Search for the cell housing the specified text and yield its (x, y) center coordinate. 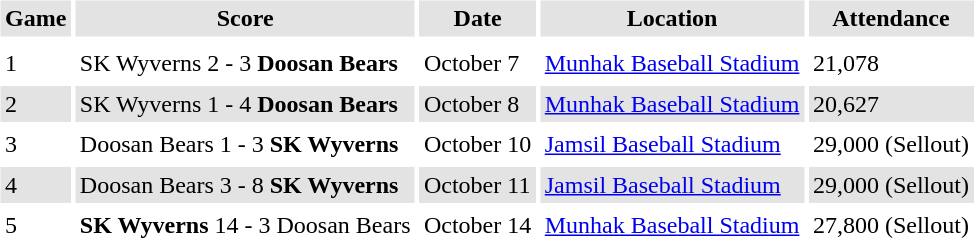
Location (672, 18)
20,627 (890, 104)
21,078 (890, 64)
October 10 (477, 144)
1 (35, 64)
SK Wyverns 2 - 3 Doosan Bears (245, 64)
Attendance (890, 18)
October 11 (477, 185)
Doosan Bears 1 - 3 SK Wyverns (245, 144)
October 7 (477, 64)
4 (35, 185)
3 (35, 144)
October 8 (477, 104)
Doosan Bears 3 - 8 SK Wyverns (245, 185)
Score (245, 18)
Game (35, 18)
Date (477, 18)
SK Wyverns 1 - 4 Doosan Bears (245, 104)
2 (35, 104)
